Provide the (X, Y) coordinate of the cell's center where the given text is located.  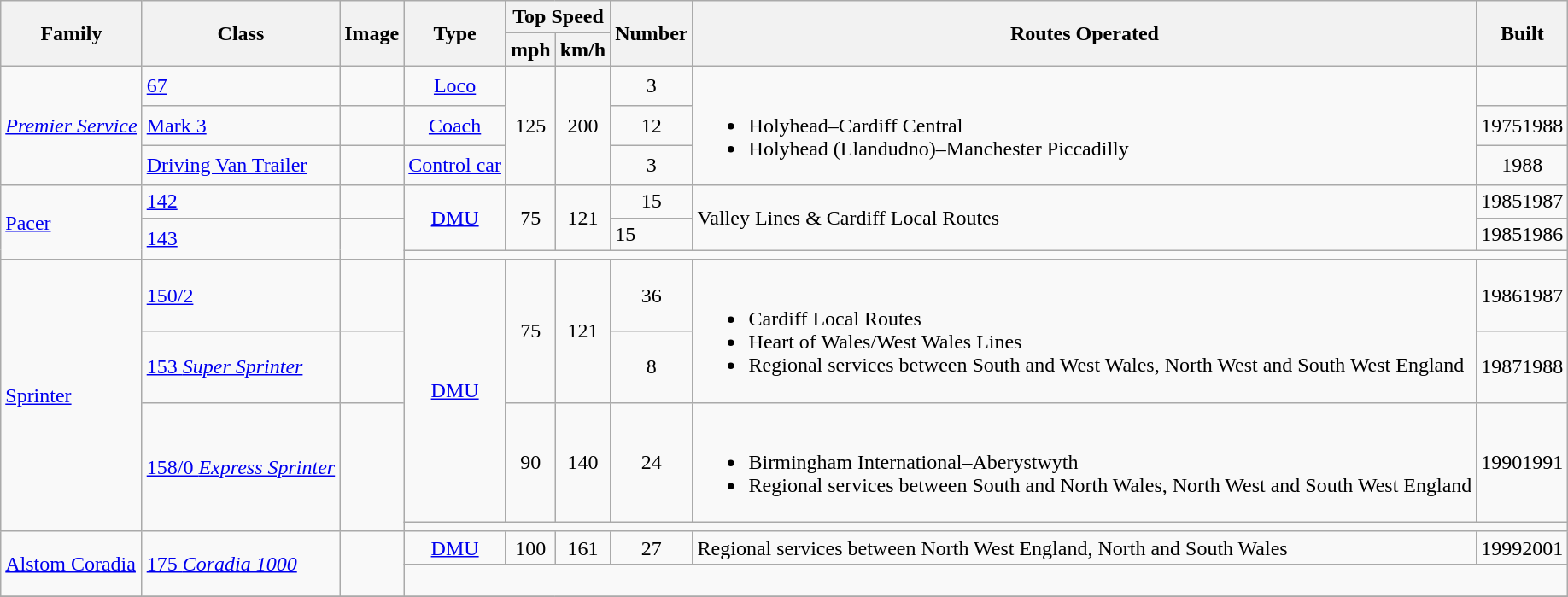
19992001 (1522, 547)
Top Speed (558, 17)
153 Super Sprinter (241, 367)
27 (652, 547)
Coach (455, 126)
Regional services between North West England, North and South Wales (1085, 547)
Control car (455, 166)
175 Coradia 1000 (241, 564)
150/2 (241, 296)
Type (455, 33)
Alstom Coradia (72, 564)
Loco (455, 85)
100 (530, 547)
Built (1522, 33)
19871988 (1522, 367)
Image (372, 33)
Premier Service (72, 126)
Cardiff Local RoutesHeart of Wales/West Wales LinesRegional services between South and West Wales, North West and South West England (1085, 331)
8 (652, 367)
143 (241, 239)
Driving Van Trailer (241, 166)
36 (652, 296)
19901991 (1522, 462)
142 (241, 202)
12 (652, 126)
mph (530, 50)
19861987 (1522, 296)
Valley Lines & Cardiff Local Routes (1085, 218)
km/h (582, 50)
1988 (1522, 166)
161 (582, 547)
Routes Operated (1085, 33)
Birmingham International–AberystwythRegional services between South and North Wales, North West and South West England (1085, 462)
90 (530, 462)
Holyhead–Cardiff CentralHolyhead (Llandudno)–Manchester Piccadilly (1085, 126)
Family (72, 33)
19851986 (1522, 234)
Mark 3 (241, 126)
Pacer (72, 222)
Sprinter (72, 395)
19751988 (1522, 126)
158/0 Express Sprinter (241, 466)
19851987 (1522, 202)
Number (652, 33)
24 (652, 462)
125 (530, 126)
140 (582, 462)
200 (582, 126)
Class (241, 33)
67 (241, 85)
